Pinpoint the cell where the given text exists, returning its (X, Y) midpoint coordinate. 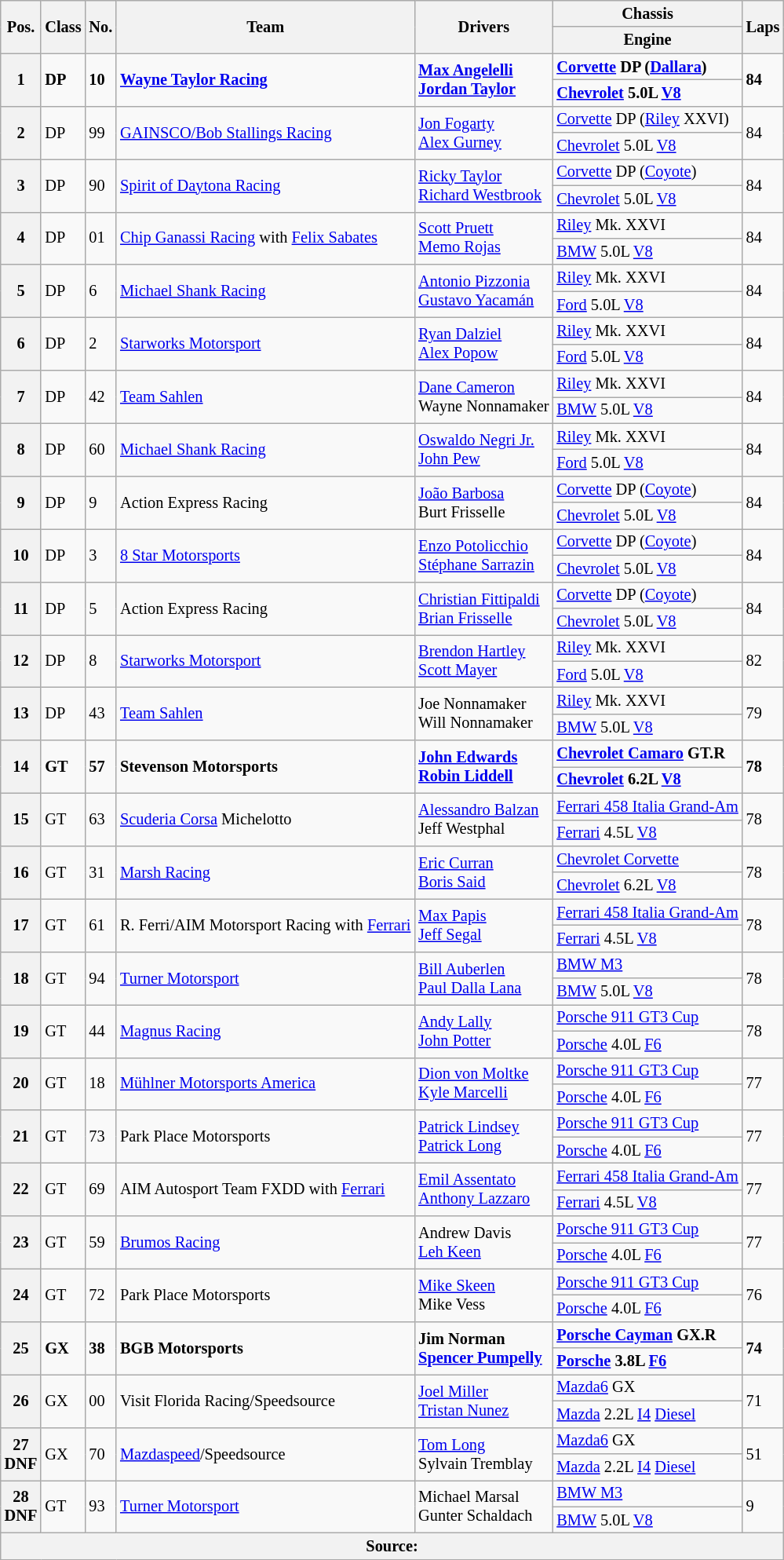
59 (100, 1242)
Magnus Racing (265, 1030)
38 (100, 1347)
26 (21, 1401)
Scuderia Corsa Michelotto (265, 820)
43 (100, 713)
Brendon Hartley Scott Mayer (483, 661)
Dion von Moltke Kyle Marcelli (483, 1083)
93 (100, 1506)
1 (21, 80)
12 (21, 661)
Emil Assentato Anthony Lazzaro (483, 1189)
31 (100, 871)
76 (763, 1295)
16 (21, 871)
Porsche Cayman GX.R (647, 1335)
Patrick Lindsey Patrick Long (483, 1137)
Andrew Davis Leh Keen (483, 1242)
Corvette DP (Riley XXVI) (647, 119)
79 (763, 713)
8 Star Motorsports (265, 554)
Marsh Racing (265, 871)
94 (100, 978)
R. Ferri/AIM Motorsport Racing with Ferrari (265, 925)
24 (21, 1295)
Max Papis Jeff Segal (483, 925)
17 (21, 925)
21 (21, 1137)
Spirit of Daytona Racing (265, 185)
Team (265, 27)
14 (21, 766)
John Edwards Robin Liddell (483, 766)
Bill Auberlen Paul Dalla Lana (483, 978)
7 (21, 397)
90 (100, 185)
72 (100, 1295)
Michael Marsal Gunter Schaldach (483, 1506)
70 (100, 1454)
4 (21, 239)
GAINSCO/Bob Stallings Racing (265, 132)
60 (100, 449)
Chip Ganassi Racing with Felix Sabates (265, 239)
No. (100, 27)
00 (100, 1401)
Joe Nonnamaker Will Nonnamaker (483, 713)
Antonio Pizzonia Gustavo Yacamán (483, 290)
42 (100, 397)
Visit Florida Racing/Speedsource (265, 1401)
BGB Motorsports (265, 1347)
Dane Cameron Wayne Nonnamaker (483, 397)
AIM Autosport Team FXDD with Ferrari (265, 1189)
Andy Lally John Potter (483, 1030)
Max Angelelli Jordan Taylor (483, 80)
19 (21, 1030)
Ryan Dalziel Alex Popow (483, 344)
57 (100, 766)
61 (100, 925)
13 (21, 713)
Chevrolet Corvette (647, 859)
71 (763, 1401)
Eric Curran Boris Said (483, 871)
Mike Skeen Mike Vess (483, 1295)
11 (21, 608)
Stevenson Motorsports (265, 766)
74 (763, 1347)
Pos. (21, 27)
João Barbosa Burt Frisselle (483, 502)
69 (100, 1189)
Corvette DP (Dallara) (647, 67)
Jon Fogarty Alex Gurney (483, 132)
Chassis (647, 13)
Laps (763, 27)
44 (100, 1030)
Mühlner Motorsports America (265, 1083)
Oswaldo Negri Jr. John Pew (483, 449)
51 (763, 1454)
Jim Norman Spencer Pumpelly (483, 1347)
27DNF (21, 1454)
Source: (392, 1546)
Scott Pruett Memo Rojas (483, 239)
63 (100, 820)
Wayne Taylor Racing (265, 80)
25 (21, 1347)
Mazdaspeed/Speedsource (265, 1454)
20 (21, 1083)
Tom Long Sylvain Tremblay (483, 1454)
Engine (647, 40)
22 (21, 1189)
Joel Miller Tristan Nunez (483, 1401)
28DNF (21, 1506)
Christian Fittipaldi Brian Frisselle (483, 608)
Chevrolet Camaro GT.R (647, 754)
Alessandro Balzan Jeff Westphal (483, 820)
Brumos Racing (265, 1242)
Class (63, 27)
01 (100, 239)
Porsche 3.8L F6 (647, 1361)
Ricky Taylor Richard Westbrook (483, 185)
23 (21, 1242)
99 (100, 132)
82 (763, 661)
15 (21, 820)
Enzo Potolicchio Stéphane Sarrazin (483, 554)
73 (100, 1137)
Drivers (483, 27)
